Capture the cell that displays the provided text and extract its (X, Y) central coordinate. 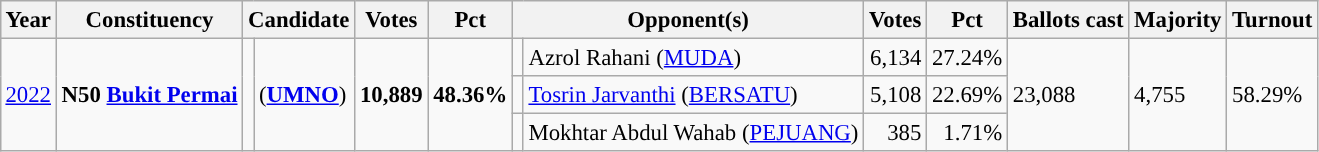
Candidate (299, 20)
48.36% (470, 94)
4,755 (1178, 94)
5,108 (896, 95)
Turnout (1272, 20)
Azrol Rahani (MUDA) (694, 57)
385 (896, 133)
2022 (28, 94)
Year (28, 20)
22.69% (968, 95)
N50 Bukit Permai (150, 94)
1.71% (968, 133)
10,889 (392, 94)
6,134 (896, 57)
58.29% (1272, 94)
(UMNO) (304, 94)
Ballots cast (1068, 20)
Opponent(s) (688, 20)
23,088 (1068, 94)
Mokhtar Abdul Wahab (PEJUANG) (694, 133)
Constituency (150, 20)
27.24% (968, 57)
Majority (1178, 20)
Tosrin Jarvanthi (BERSATU) (694, 95)
